Scan for the cell matching the given text and deliver its (X, Y) coordinate at center. 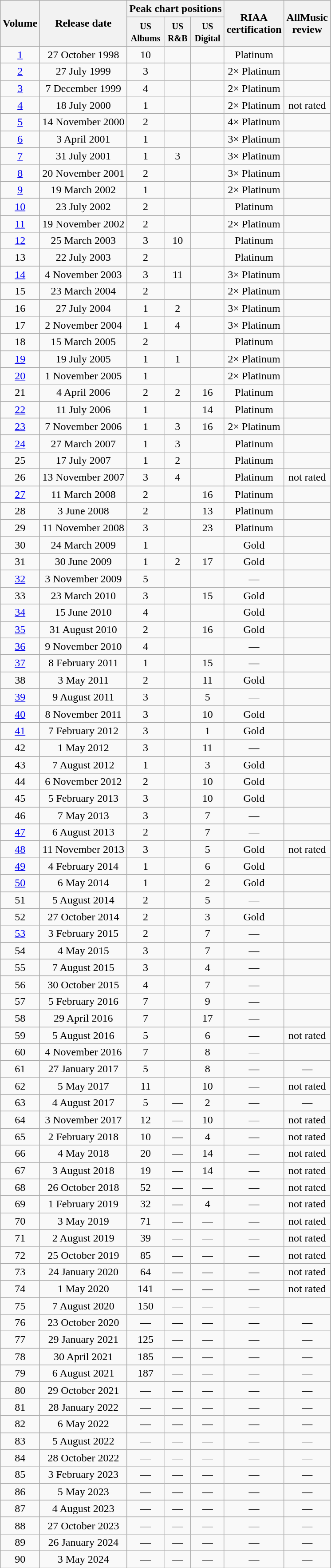
27 October 2014 (83, 917)
18 July 2000 (83, 105)
45 (20, 799)
87 (20, 1508)
20 November 2001 (83, 173)
44 (20, 782)
68 (20, 1187)
82 (20, 1424)
77 (20, 1340)
43 (20, 764)
25 October 2019 (83, 1255)
4× Platinum (254, 122)
11 July 2006 (83, 410)
7 May 2013 (83, 816)
90 (20, 1559)
27 July 2004 (83, 308)
27 (20, 494)
24 March 2009 (83, 545)
7 August 2012 (83, 764)
USDigital (208, 32)
13 November 2007 (83, 477)
27 October 1998 (83, 55)
3 August 2018 (83, 1170)
35 (20, 629)
4 November 2003 (83, 275)
19 November 2002 (83, 223)
AllMusicreview (307, 23)
58 (20, 1018)
3 June 2008 (83, 511)
3 May 2019 (83, 1221)
69 (20, 1204)
51 (20, 900)
75 (20, 1305)
59 (20, 1035)
15 June 2010 (83, 613)
84 (20, 1458)
50 (20, 883)
1 May 2020 (83, 1289)
29 (20, 528)
Peak chart positions (176, 9)
1 November 2005 (83, 376)
6 May 2014 (83, 883)
1 February 2019 (83, 1204)
17 July 2007 (83, 460)
3 February 2015 (83, 934)
26 (20, 477)
31 (20, 562)
22 (20, 410)
54 (20, 951)
4 February 2014 (83, 866)
28 (20, 511)
88 (20, 1525)
141 (146, 1289)
34 (20, 613)
27 October 2023 (83, 1525)
28 January 2022 (83, 1407)
81 (20, 1407)
5 August 2016 (83, 1035)
23 March 2010 (83, 596)
11 November 2013 (83, 849)
187 (146, 1373)
66 (20, 1154)
USAlbums (146, 32)
31 August 2010 (83, 629)
48 (20, 849)
150 (146, 1305)
78 (20, 1357)
5 February 2013 (83, 799)
9 August 2011 (83, 697)
74 (20, 1289)
83 (20, 1441)
62 (20, 1086)
47 (20, 832)
29 January 2021 (83, 1340)
57 (20, 1001)
RIAAcertification (254, 23)
5 August 2022 (83, 1441)
15 March 2005 (83, 342)
67 (20, 1170)
Release date (83, 23)
76 (20, 1323)
18 (20, 342)
4 August 2017 (83, 1103)
25 March 2003 (83, 241)
42 (20, 748)
41 (20, 731)
27 March 2007 (83, 443)
185 (146, 1357)
3 February 2023 (83, 1475)
5 February 2016 (83, 1001)
30 (20, 545)
Volume (20, 23)
19 July 2005 (83, 359)
14 November 2000 (83, 122)
29 April 2016 (83, 1018)
USR&B (177, 32)
89 (20, 1542)
3 May 2011 (83, 680)
5 May 2017 (83, 1086)
60 (20, 1052)
29 October 2021 (83, 1390)
55 (20, 967)
3 November 2017 (83, 1120)
30 April 2021 (83, 1357)
72 (20, 1255)
79 (20, 1373)
19 March 2002 (83, 190)
7 August 2015 (83, 967)
6 May 2022 (83, 1424)
2 August 2019 (83, 1238)
26 January 2024 (83, 1542)
6 August 2021 (83, 1373)
9 November 2010 (83, 646)
8 November 2011 (83, 714)
73 (20, 1272)
3 April 2001 (83, 139)
33 (20, 596)
6 August 2013 (83, 832)
21 (20, 393)
49 (20, 866)
70 (20, 1221)
24 January 2020 (83, 1272)
4 April 2006 (83, 393)
86 (20, 1492)
31 July 2001 (83, 156)
61 (20, 1069)
125 (146, 1340)
5 August 2014 (83, 900)
80 (20, 1390)
7 February 2012 (83, 731)
4 May 2018 (83, 1154)
3 November 2009 (83, 579)
3 May 2024 (83, 1559)
2 November 2004 (83, 325)
37 (20, 663)
23 July 2002 (83, 207)
22 July 2003 (83, 258)
53 (20, 934)
65 (20, 1137)
27 January 2017 (83, 1069)
25 (20, 460)
5 May 2023 (83, 1492)
26 October 2018 (83, 1187)
1 May 2012 (83, 748)
28 October 2022 (83, 1458)
4 November 2016 (83, 1052)
8 February 2011 (83, 663)
4 May 2015 (83, 951)
7 December 1999 (83, 88)
11 March 2008 (83, 494)
38 (20, 680)
7 August 2020 (83, 1305)
24 (20, 443)
4 August 2023 (83, 1508)
46 (20, 816)
30 October 2015 (83, 984)
36 (20, 646)
27 July 1999 (83, 72)
56 (20, 984)
23 October 2020 (83, 1323)
11 November 2008 (83, 528)
30 June 2009 (83, 562)
2 February 2018 (83, 1137)
63 (20, 1103)
6 November 2012 (83, 782)
23 March 2004 (83, 291)
40 (20, 714)
7 November 2006 (83, 426)
